Return the [x, y] coordinate for the center point of the cell that contains the specified text.  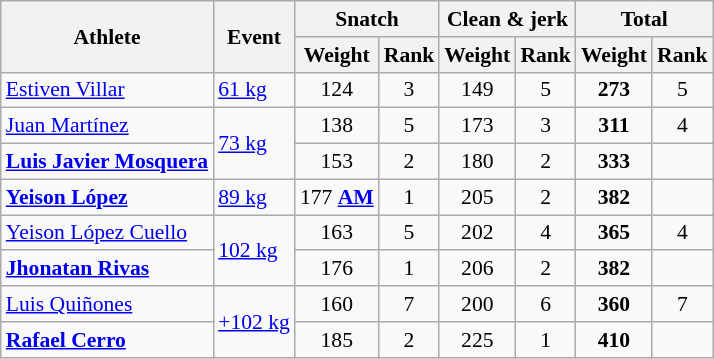
Snatch [367, 19]
205 [477, 197]
160 [337, 304]
180 [477, 162]
Event [254, 36]
6 [546, 304]
61 kg [254, 90]
+102 kg [254, 322]
138 [337, 126]
177 AM [337, 197]
225 [477, 340]
Yeison López Cuello [107, 233]
Yeison López [107, 197]
206 [477, 269]
333 [614, 162]
410 [614, 340]
Luis Javier Mosquera [107, 162]
153 [337, 162]
202 [477, 233]
185 [337, 340]
360 [614, 304]
365 [614, 233]
Total [644, 19]
124 [337, 90]
89 kg [254, 197]
176 [337, 269]
173 [477, 126]
Luis Quiñones [107, 304]
163 [337, 233]
Juan Martínez [107, 126]
102 kg [254, 250]
273 [614, 90]
Estiven Villar [107, 90]
Clean & jerk [508, 19]
Rafael Cerro [107, 340]
149 [477, 90]
Jhonatan Rivas [107, 269]
73 kg [254, 144]
200 [477, 304]
Athlete [107, 36]
311 [614, 126]
